Return the (x, y) coordinate for the center point of the cell that contains the specified text.  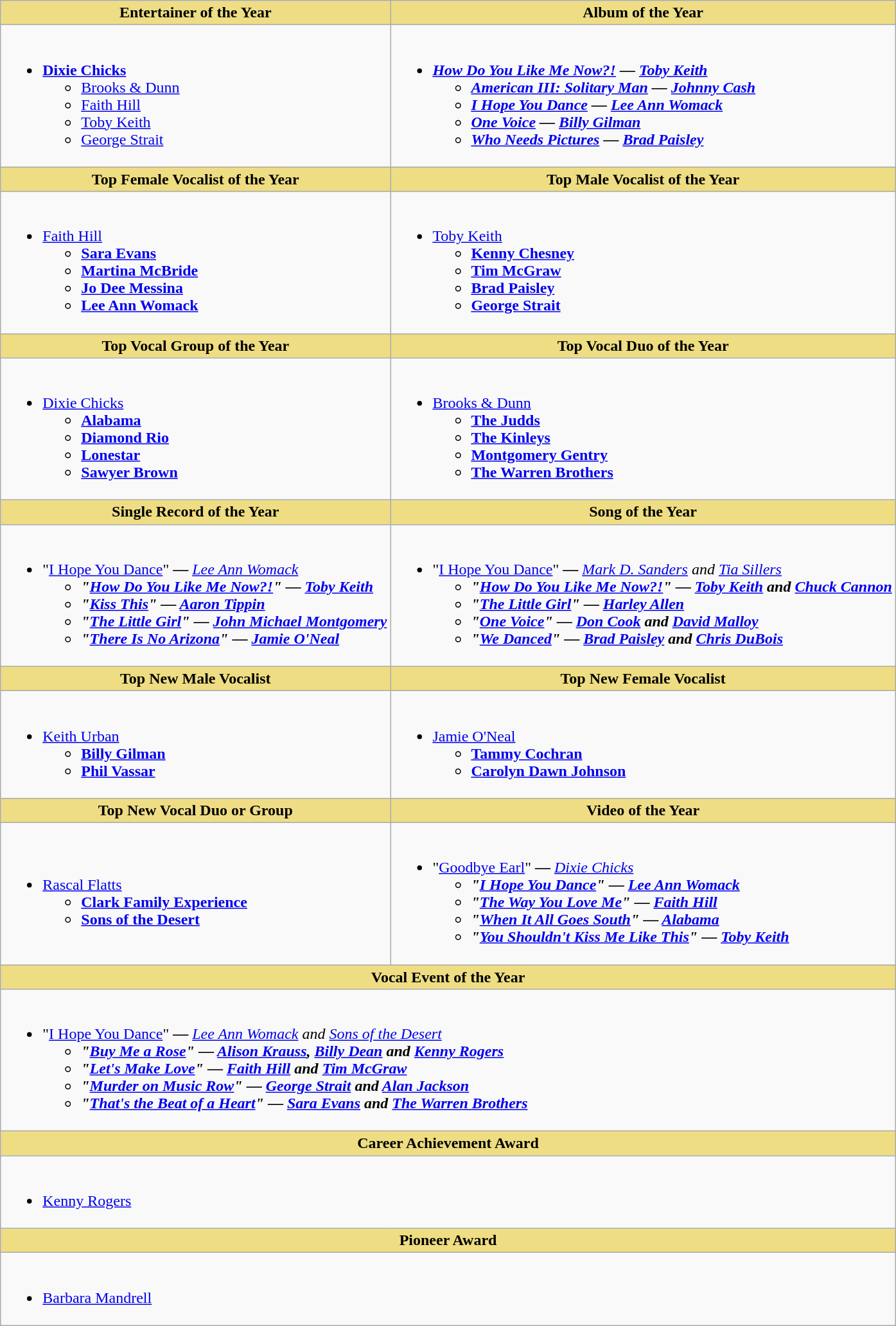
Kenny Rogers (448, 1192)
Top New Female Vocalist (644, 678)
Top Female Vocalist of the Year (195, 179)
Pioneer Award (448, 1241)
Brooks & DunnThe JuddsThe KinleysMontgomery GentryThe Warren Brothers (644, 429)
Vocal Event of the Year (448, 977)
Toby KeithKenny ChesneyTim McGrawBrad PaisleyGeorge Strait (644, 262)
Single Record of the Year (195, 512)
Rascal FlattsClark Family ExperienceSons of the Desert (195, 893)
Album of the Year (644, 13)
Dixie ChicksBrooks & DunnFaith HillToby KeithGeorge Strait (195, 96)
Video of the Year (644, 810)
Top Male Vocalist of the Year (644, 179)
Career Achievement Award (448, 1144)
Faith HillSara EvansMartina McBrideJo Dee MessinaLee Ann Womack (195, 262)
Top New Male Vocalist (195, 678)
Top New Vocal Duo or Group (195, 810)
Dixie ChicksAlabamaDiamond RioLonestarSawyer Brown (195, 429)
Top Vocal Duo of the Year (644, 346)
Barbara Mandrell (448, 1289)
Keith UrbanBilly GilmanPhil Vassar (195, 744)
Song of the Year (644, 512)
Entertainer of the Year (195, 13)
Top Vocal Group of the Year (195, 346)
Jamie O'NealTammy CochranCarolyn Dawn Johnson (644, 744)
